Extract the [X, Y] coordinate from the center of the cell holding the provided text.  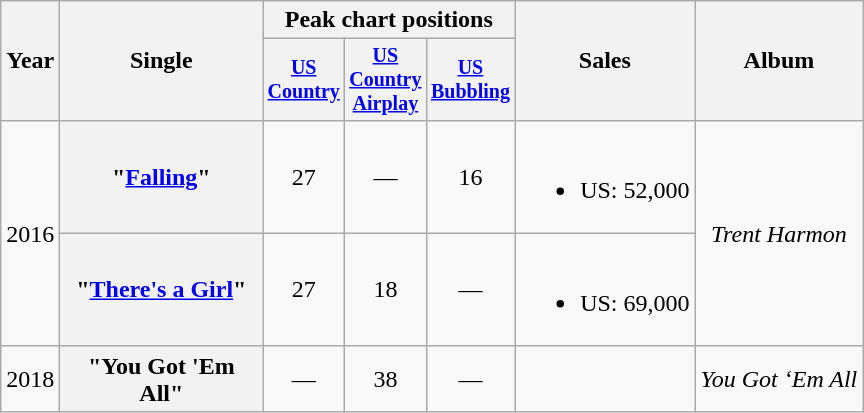
18 [386, 290]
Year [30, 61]
US Country Airplay [386, 80]
Sales [605, 61]
US: 52,000 [605, 176]
2016 [30, 233]
"Falling" [162, 176]
Album [779, 61]
"There's a Girl" [162, 290]
Peak chart positions [389, 20]
US Bubbling [470, 80]
US Country [304, 80]
Trent Harmon [779, 233]
US: 69,000 [605, 290]
38 [386, 378]
"You Got 'Em All" [162, 378]
Single [162, 61]
You Got ‘Em All [779, 378]
16 [470, 176]
2018 [30, 378]
